Find where the given text appears and provide that cell's center as (x, y) coordinate. 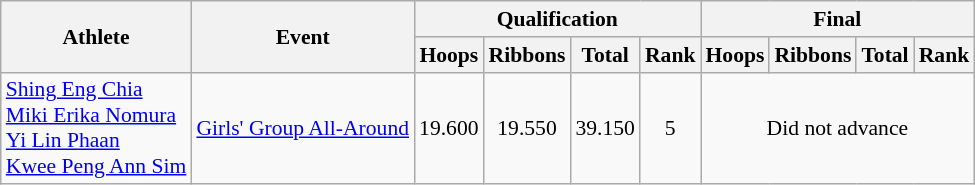
Event (302, 36)
Qualification (557, 19)
Did not advance (837, 128)
39.150 (604, 128)
Final (837, 19)
Athlete (96, 36)
5 (670, 128)
Shing Eng ChiaMiki Erika NomuraYi Lin PhaanKwee Peng Ann Sim (96, 128)
19.600 (448, 128)
19.550 (528, 128)
Girls' Group All-Around (302, 128)
